Output the (X, Y) coordinate of the center of the cell containing the given text.  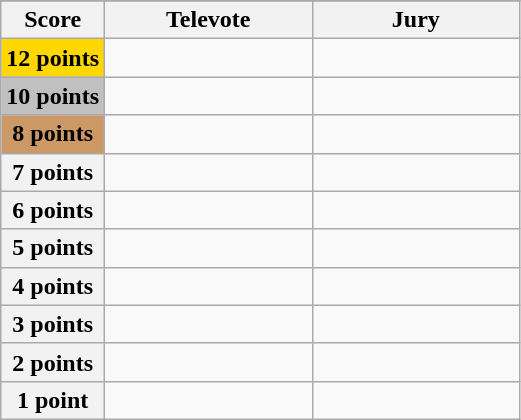
10 points (53, 96)
Jury (416, 20)
4 points (53, 286)
7 points (53, 172)
8 points (53, 134)
1 point (53, 400)
Televote (209, 20)
3 points (53, 324)
2 points (53, 362)
6 points (53, 210)
5 points (53, 248)
12 points (53, 58)
Score (53, 20)
